Return [X, Y] of the center of cell containing provided text 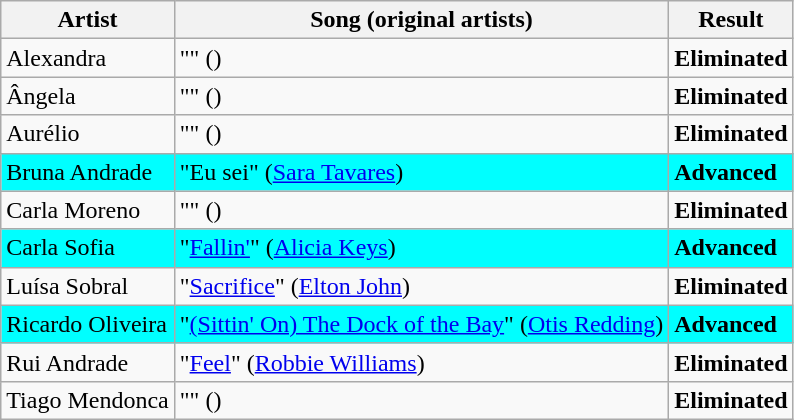
"Feel" (Robbie Williams) [421, 362]
Result [731, 20]
"Eu sei" (Sara Tavares) [421, 172]
"Sacrifice" (Elton John) [421, 286]
Rui Andrade [88, 362]
Alexandra [88, 58]
Luísa Sobral [88, 286]
Bruna Andrade [88, 172]
Song (original artists) [421, 20]
Tiago Mendonca [88, 400]
Carla Sofia [88, 248]
"(Sittin' On) The Dock of the Bay" (Otis Redding) [421, 324]
Carla Moreno [88, 210]
"Fallin'" (Alicia Keys) [421, 248]
Ângela [88, 96]
Artist [88, 20]
Ricardo Oliveira [88, 324]
Aurélio [88, 134]
